Capture the cell that displays the provided text and extract its [x, y] central coordinate. 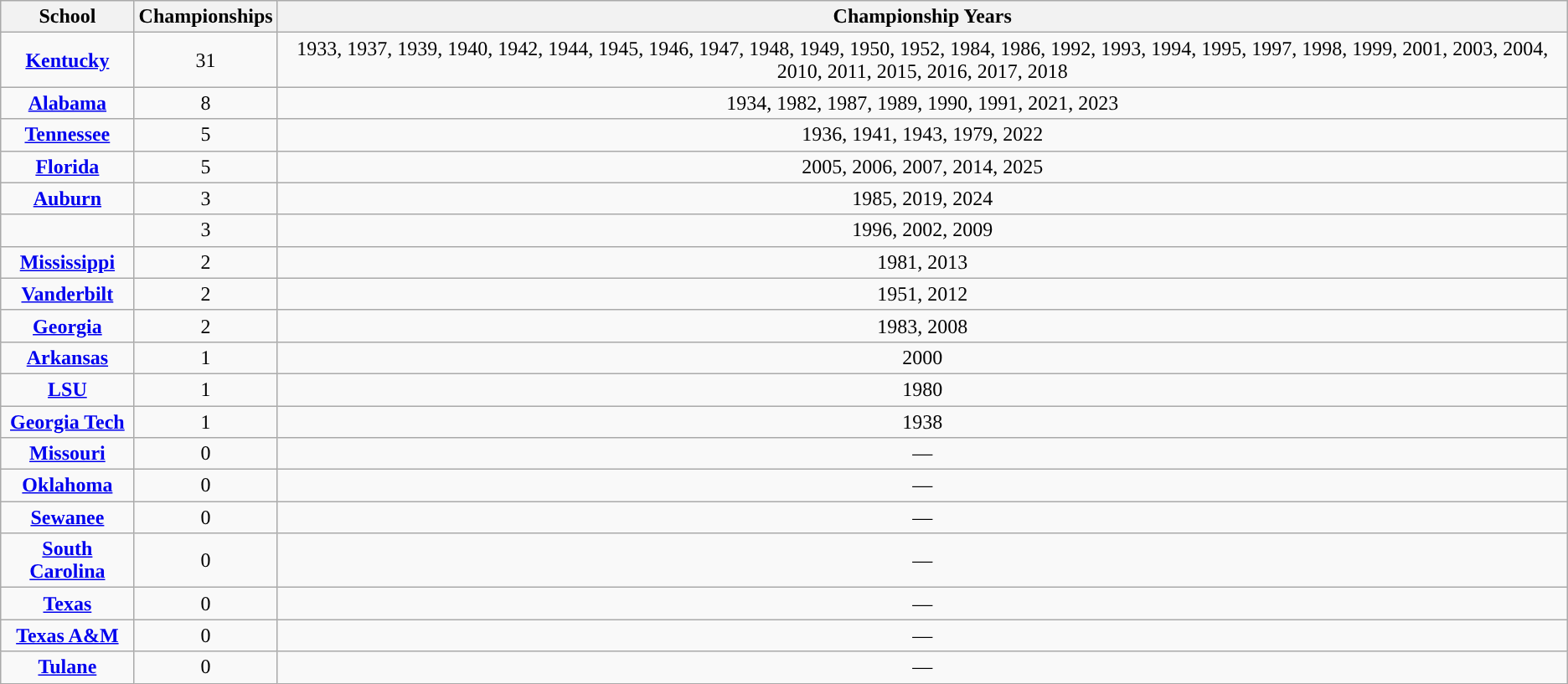
1981, 2013 [922, 262]
1951, 2012 [922, 294]
Texas A&M [67, 635]
Arkansas [67, 357]
Texas [67, 604]
Georgia Tech [67, 421]
Championships [206, 17]
Alabama [67, 103]
Championship Years [922, 17]
Mississippi [67, 262]
31 [206, 60]
School [67, 17]
1980 [922, 389]
Vanderbilt [67, 294]
1938 [922, 421]
Sewanee [67, 517]
Oklahoma [67, 486]
South Carolina [67, 561]
Florida [67, 167]
1996, 2002, 2009 [922, 230]
2005, 2006, 2007, 2014, 2025 [922, 167]
1934, 1982, 1987, 1989, 1990, 1991, 2021, 2023 [922, 103]
8 [206, 103]
2000 [922, 357]
Missouri [67, 454]
LSU [67, 389]
1936, 1941, 1943, 1979, 2022 [922, 135]
1985, 2019, 2024 [922, 198]
Kentucky [67, 60]
Auburn [67, 198]
Tulane [67, 667]
1983, 2008 [922, 326]
Georgia [67, 326]
Tennessee [67, 135]
